Pinpoint the cell where the given text exists, returning its [X, Y] midpoint coordinate. 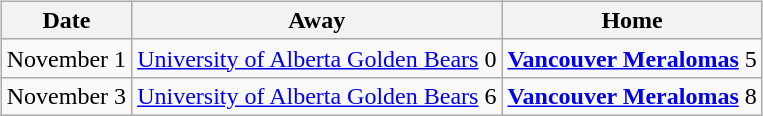
University of Alberta Golden Bears 6 [317, 96]
University of Alberta Golden Bears 0 [317, 58]
Home [632, 20]
Vancouver Meralomas 5 [632, 58]
Away [317, 20]
Date [66, 20]
Vancouver Meralomas 8 [632, 96]
November 1 [66, 58]
November 3 [66, 96]
